Capture the cell that displays the provided text and extract its [x, y] central coordinate. 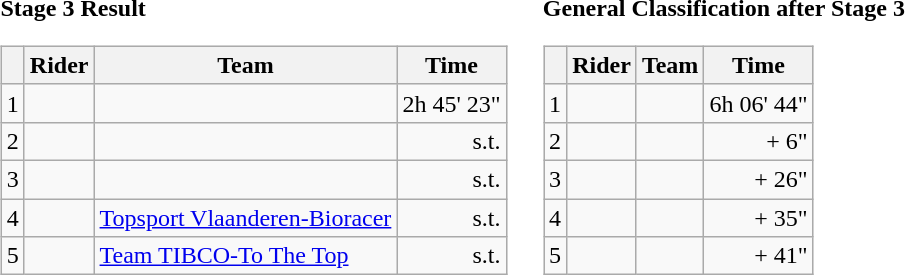
+ 41" [758, 256]
+ 26" [758, 179]
+ 6" [758, 141]
+ 35" [758, 217]
6h 06' 44" [758, 103]
2h 45' 23" [452, 103]
Team TIBCO-To The Top [246, 256]
Topsport Vlaanderen-Bioracer [246, 217]
